Extract the [x, y] coordinate from the center of the cell holding the provided text.  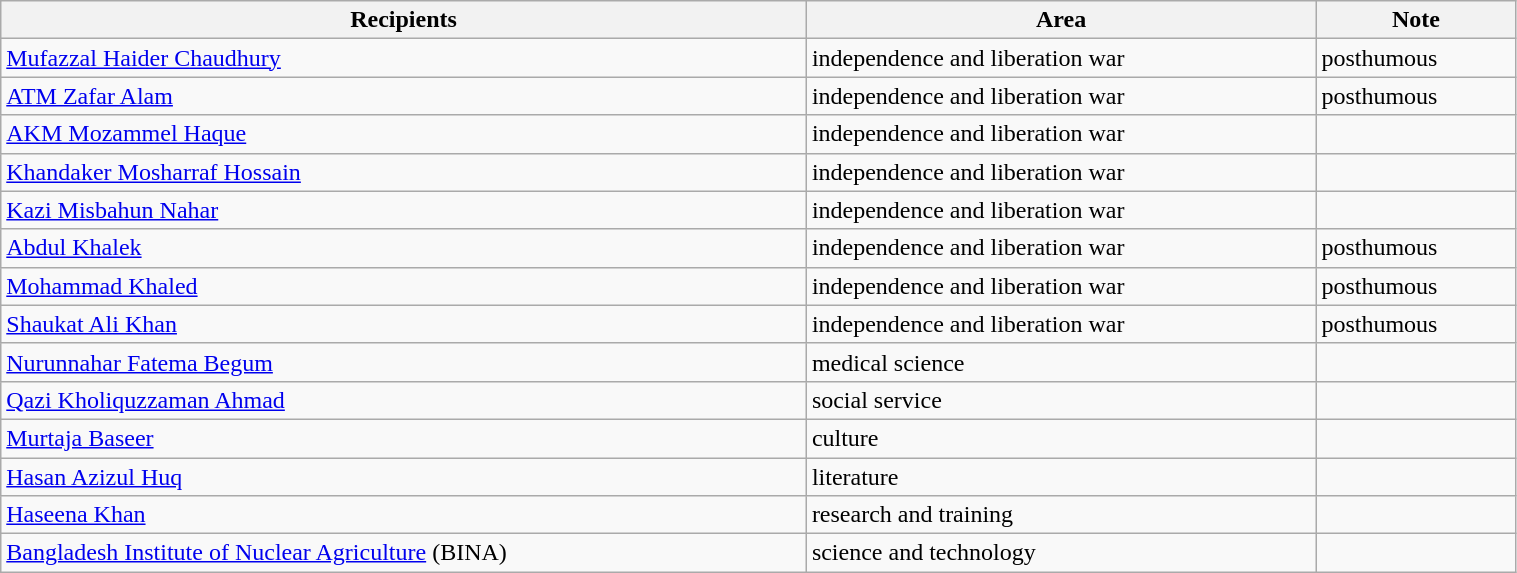
literature [1061, 477]
Shaukat Ali Khan [404, 324]
Bangladesh Institute of Nuclear Agriculture (BINA) [404, 553]
social service [1061, 400]
Qazi Kholiquzzaman Ahmad [404, 400]
Nurunnahar Fatema Begum [404, 362]
AKM Mozammel Haque [404, 134]
Recipients [404, 20]
medical science [1061, 362]
Mufazzal Haider Chaudhury [404, 58]
Kazi Misbahun Nahar [404, 210]
Mohammad Khaled [404, 286]
Khandaker Mosharraf Hossain [404, 172]
Haseena Khan [404, 515]
ATM Zafar Alam [404, 96]
Hasan Azizul Huq [404, 477]
science and technology [1061, 553]
Murtaja Baseer [404, 438]
Note [1416, 20]
culture [1061, 438]
research and training [1061, 515]
Abdul Khalek [404, 248]
Area [1061, 20]
